Capture the cell that displays the provided text and extract its (x, y) central coordinate. 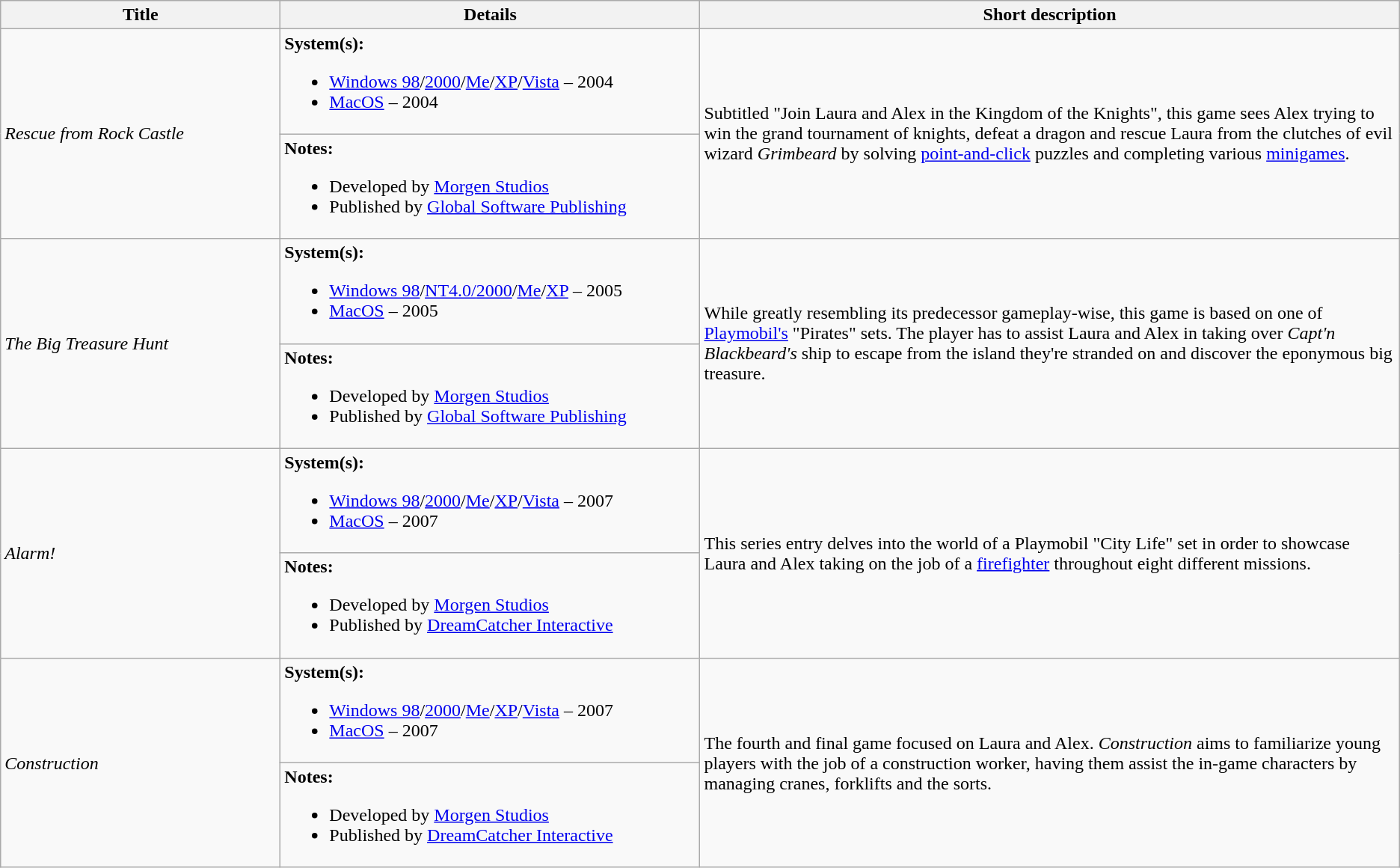
The Big Treasure Hunt (141, 343)
System(s):Windows 98/2000/Me/XP/Vista – 2004MacOS – 2004 (491, 82)
Construction (141, 762)
Rescue from Rock Castle (141, 134)
Title (141, 15)
Details (491, 15)
Short description (1050, 15)
Alarm! (141, 553)
System(s):Windows 98/NT4.0/2000/Me/XP – 2005MacOS – 2005 (491, 291)
